Return the [X, Y] coordinate for the center point of the cell that contains the specified text.  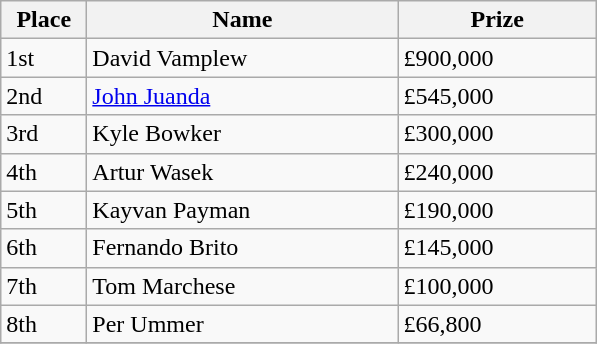
3rd [44, 134]
£100,000 [498, 286]
£900,000 [498, 58]
Kyle Bowker [242, 134]
8th [44, 324]
£190,000 [498, 210]
Tom Marchese [242, 286]
£145,000 [498, 248]
7th [44, 286]
David Vamplew [242, 58]
£545,000 [498, 96]
6th [44, 248]
Per Ummer [242, 324]
£300,000 [498, 134]
Fernando Brito [242, 248]
£240,000 [498, 172]
Place [44, 20]
Kayvan Payman [242, 210]
2nd [44, 96]
5th [44, 210]
4th [44, 172]
Name [242, 20]
Artur Wasek [242, 172]
1st [44, 58]
John Juanda [242, 96]
£66,800 [498, 324]
Prize [498, 20]
